Find where the given text appears and provide that cell's center as [x, y] coordinate. 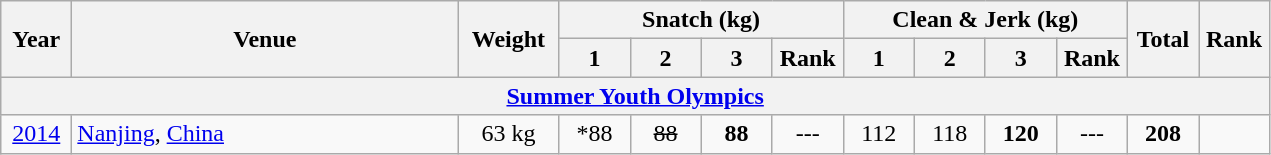
2014 [36, 134]
Clean & Jerk (kg) [985, 20]
Total [1162, 39]
Summer Youth Olympics [636, 96]
208 [1162, 134]
*88 [594, 134]
Snatch (kg) [701, 20]
Weight [508, 39]
112 [878, 134]
Nanjing, China [265, 134]
118 [950, 134]
Year [36, 39]
63 kg [508, 134]
120 [1020, 134]
Venue [265, 39]
